Output the [x, y] coordinate of the center of the cell containing the given text.  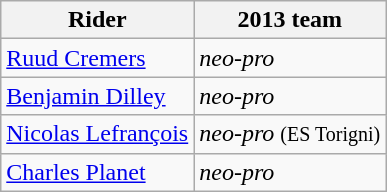
neo-pro (ES Torigni) [290, 134]
Nicolas Lefrançois [98, 134]
Benjamin Dilley [98, 96]
Ruud Cremers [98, 58]
2013 team [290, 20]
Charles Planet [98, 172]
Rider [98, 20]
